Scan for the cell matching the given text and deliver its [x, y] coordinate at center. 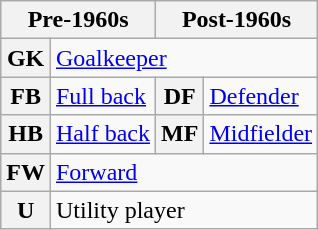
U [26, 210]
Pre-1960s [78, 20]
GK [26, 58]
Half back [102, 134]
FW [26, 172]
Forward [184, 172]
Utility player [184, 210]
FB [26, 96]
Post-1960s [237, 20]
DF [180, 96]
Midfielder [261, 134]
Defender [261, 96]
HB [26, 134]
Goalkeeper [184, 58]
MF [180, 134]
Full back [102, 96]
